Scan for the cell matching the given text and deliver its [x, y] coordinate at center. 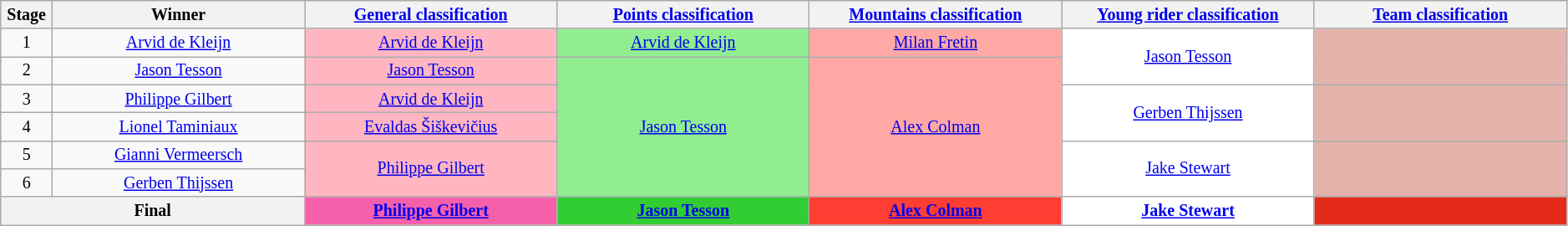
Mountains classification [936, 15]
Points classification [683, 15]
2 [27, 70]
Final [153, 211]
Young rider classification [1188, 15]
Team classification [1440, 15]
6 [27, 182]
5 [27, 154]
Milan Fretin [936, 44]
4 [27, 127]
3 [27, 99]
Stage [27, 15]
Gianni Vermeersch [179, 154]
Evaldas Šiškevičius [431, 127]
General classification [431, 15]
Lionel Taminiaux [179, 127]
Winner [179, 15]
1 [27, 44]
